Determine the (x, y) coordinate at the center of the cell enclosing the given text.  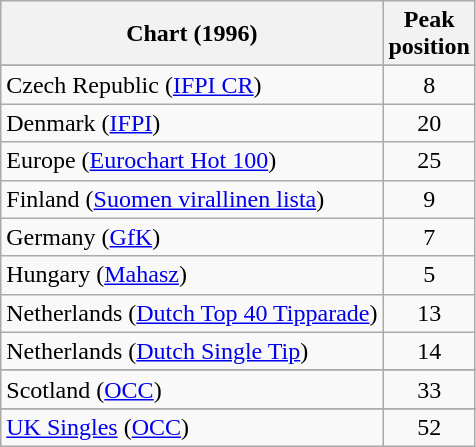
Europe (Eurochart Hot 100) (192, 161)
25 (429, 161)
Hungary (Mahasz) (192, 275)
20 (429, 123)
Finland (Suomen virallinen lista) (192, 199)
Chart (1996) (192, 34)
5 (429, 275)
UK Singles (OCC) (192, 427)
Scotland (OCC) (192, 389)
Denmark (IFPI) (192, 123)
Czech Republic (IFPI CR) (192, 85)
Germany (GfK) (192, 237)
9 (429, 199)
Peakposition (429, 34)
Netherlands (Dutch Top 40 Tipparade) (192, 313)
13 (429, 313)
8 (429, 85)
Netherlands (Dutch Single Tip) (192, 351)
52 (429, 427)
33 (429, 389)
7 (429, 237)
14 (429, 351)
